Extract the [x, y] coordinate from the center of the cell holding the provided text.  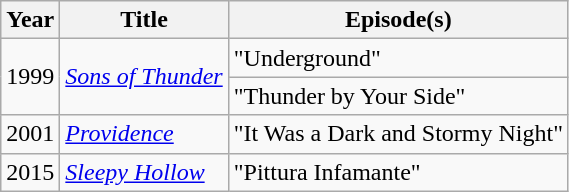
2015 [30, 172]
"It Was a Dark and Stormy Night" [398, 134]
Providence [144, 134]
Sons of Thunder [144, 77]
Sleepy Hollow [144, 172]
"Underground" [398, 58]
Year [30, 20]
"Pittura Infamante" [398, 172]
"Thunder by Your Side" [398, 96]
1999 [30, 77]
Title [144, 20]
Episode(s) [398, 20]
2001 [30, 134]
